Return the (X, Y) coordinate for the center point of the cell that contains the specified text.  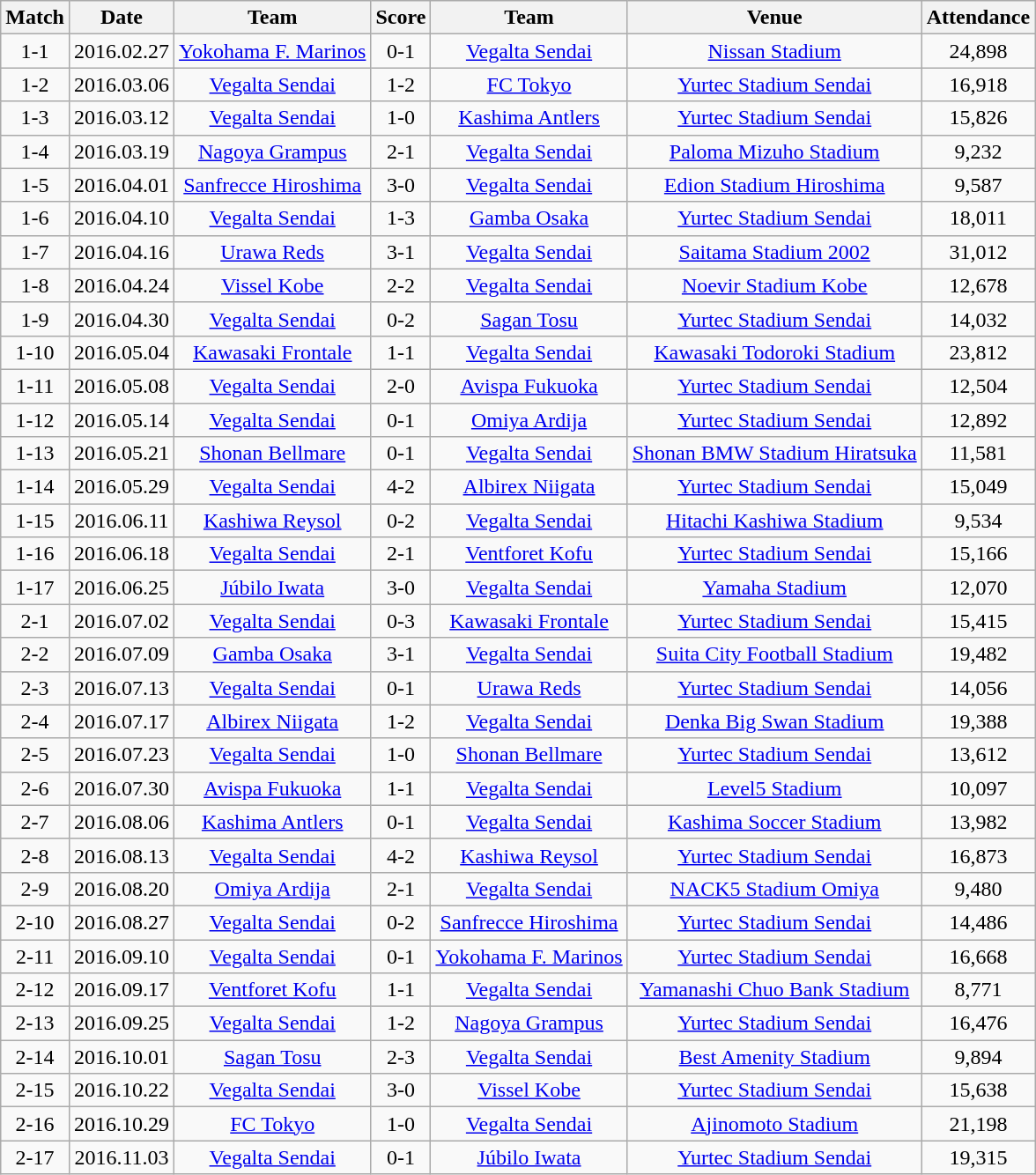
2016.10.01 (122, 1057)
15,166 (978, 554)
9,587 (978, 185)
2016.03.06 (122, 85)
1-5 (35, 185)
Match (35, 18)
2016.04.24 (122, 285)
Kawasaki Todoroki Stadium (774, 352)
2016.03.19 (122, 151)
19,315 (978, 1157)
Attendance (978, 18)
9,894 (978, 1057)
19,482 (978, 654)
16,918 (978, 85)
2-13 (35, 1024)
Paloma Mizuho Stadium (774, 151)
Venue (774, 18)
2016.04.30 (122, 319)
2016.07.02 (122, 621)
2-4 (35, 721)
11,581 (978, 454)
Edion Stadium Hiroshima (774, 185)
Suita City Football Stadium (774, 654)
Denka Big Swan Stadium (774, 721)
9,480 (978, 889)
2016.07.09 (122, 654)
2016.10.22 (122, 1090)
1-7 (35, 252)
1-14 (35, 487)
14,056 (978, 688)
12,678 (978, 285)
Shonan BMW Stadium Hiratsuka (774, 454)
19,388 (978, 721)
2016.07.17 (122, 721)
2-9 (35, 889)
2016.11.03 (122, 1157)
18,011 (978, 218)
Yamaha Stadium (774, 587)
15,638 (978, 1090)
2016.05.29 (122, 487)
15,826 (978, 118)
1-4 (35, 151)
1-16 (35, 554)
2016.08.13 (122, 855)
Level5 Stadium (774, 788)
2016.05.21 (122, 454)
Best Amenity Stadium (774, 1057)
10,097 (978, 788)
Date (122, 18)
12,892 (978, 420)
16,668 (978, 956)
Nissan Stadium (774, 51)
2016.06.11 (122, 521)
0-3 (401, 621)
2-11 (35, 956)
31,012 (978, 252)
2016.08.27 (122, 922)
1-17 (35, 587)
Hitachi Kashiwa Stadium (774, 521)
21,198 (978, 1124)
2016.05.08 (122, 386)
9,232 (978, 151)
2-8 (35, 855)
Saitama Stadium 2002 (774, 252)
NACK5 Stadium Omiya (774, 889)
12,070 (978, 587)
2-15 (35, 1090)
14,032 (978, 319)
2016.07.23 (122, 755)
2016.09.25 (122, 1024)
Ajinomoto Stadium (774, 1124)
Score (401, 18)
1-6 (35, 218)
24,898 (978, 51)
23,812 (978, 352)
1-12 (35, 420)
2-16 (35, 1124)
13,982 (978, 822)
2016.09.10 (122, 956)
2-10 (35, 922)
2-5 (35, 755)
2016.10.29 (122, 1124)
2-7 (35, 822)
9,534 (978, 521)
2016.08.06 (122, 822)
2016.08.20 (122, 889)
1-11 (35, 386)
Yamanashi Chuo Bank Stadium (774, 990)
2016.05.14 (122, 420)
2-0 (401, 386)
2016.04.10 (122, 218)
2016.06.18 (122, 554)
2-12 (35, 990)
2016.07.30 (122, 788)
15,415 (978, 621)
12,504 (978, 386)
14,486 (978, 922)
8,771 (978, 990)
2016.03.12 (122, 118)
2-14 (35, 1057)
1-9 (35, 319)
2016.07.13 (122, 688)
Noevir Stadium Kobe (774, 285)
Kashima Soccer Stadium (774, 822)
2-17 (35, 1157)
1-8 (35, 285)
2016.04.01 (122, 185)
2016.06.25 (122, 587)
1-10 (35, 352)
2016.02.27 (122, 51)
2016.09.17 (122, 990)
2016.05.04 (122, 352)
1-15 (35, 521)
15,049 (978, 487)
1-13 (35, 454)
16,873 (978, 855)
2016.04.16 (122, 252)
2-6 (35, 788)
16,476 (978, 1024)
13,612 (978, 755)
